Search for the cell housing the specified text and yield its (X, Y) center coordinate. 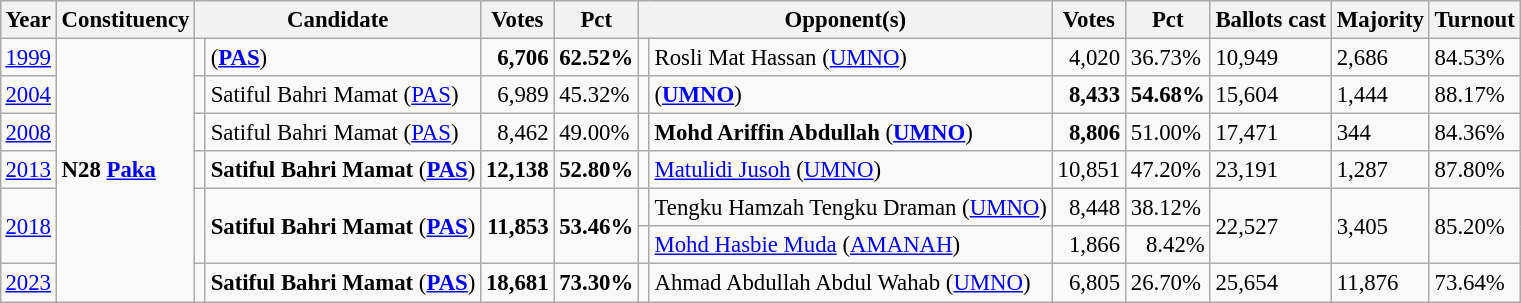
1,866 (1088, 245)
62.52% (596, 57)
12,138 (518, 170)
1,444 (1380, 95)
8,433 (1088, 95)
344 (1380, 133)
10,851 (1088, 170)
Candidate (338, 20)
18,681 (518, 283)
84.36% (1474, 133)
Turnout (1474, 20)
45.32% (596, 95)
8,448 (1088, 208)
2008 (28, 133)
88.17% (1474, 95)
36.73% (1168, 57)
2023 (28, 283)
53.46% (596, 226)
3,405 (1380, 226)
52.80% (596, 170)
2013 (28, 170)
Ballots cast (1270, 20)
6,989 (518, 95)
Tengku Hamzah Tengku Draman (UMNO) (850, 208)
8,806 (1088, 133)
(UMNO) (850, 95)
Constituency (125, 20)
8.42% (1168, 245)
Ahmad Abdullah Abdul Wahab (UMNO) (850, 283)
Mohd Hasbie Muda (AMANAH) (850, 245)
10,949 (1270, 57)
2018 (28, 226)
N28 Paka (125, 170)
47.20% (1168, 170)
23,191 (1270, 170)
6,805 (1088, 283)
Mohd Ariffin Abdullah (UMNO) (850, 133)
51.00% (1168, 133)
Matulidi Jusoh (UMNO) (850, 170)
Opponent(s) (846, 20)
25,654 (1270, 283)
87.80% (1474, 170)
Rosli Mat Hassan (UMNO) (850, 57)
2004 (28, 95)
15,604 (1270, 95)
8,462 (518, 133)
(PAS) (342, 57)
1,287 (1380, 170)
Majority (1380, 20)
4,020 (1088, 57)
17,471 (1270, 133)
26.70% (1168, 283)
Year (28, 20)
49.00% (596, 133)
73.30% (596, 283)
84.53% (1474, 57)
2,686 (1380, 57)
11,853 (518, 226)
85.20% (1474, 226)
38.12% (1168, 208)
73.64% (1474, 283)
6,706 (518, 57)
22,527 (1270, 226)
1999 (28, 57)
54.68% (1168, 95)
11,876 (1380, 283)
